Return the [x, y] coordinate for the center point of the cell that contains the specified text.  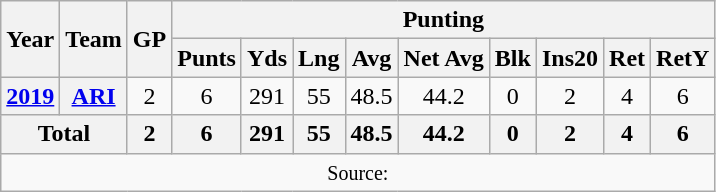
Ins20 [570, 58]
Blk [512, 58]
Source: [358, 172]
Year [30, 39]
Ret [628, 58]
Lng [319, 58]
GP [149, 39]
Total [64, 134]
Yds [266, 58]
Avg [372, 58]
Team [94, 39]
Punts [207, 58]
ARI [94, 96]
RetY [683, 58]
2019 [30, 96]
Punting [444, 20]
Net Avg [444, 58]
